Find where the given text appears and provide that cell's center as [x, y] coordinate. 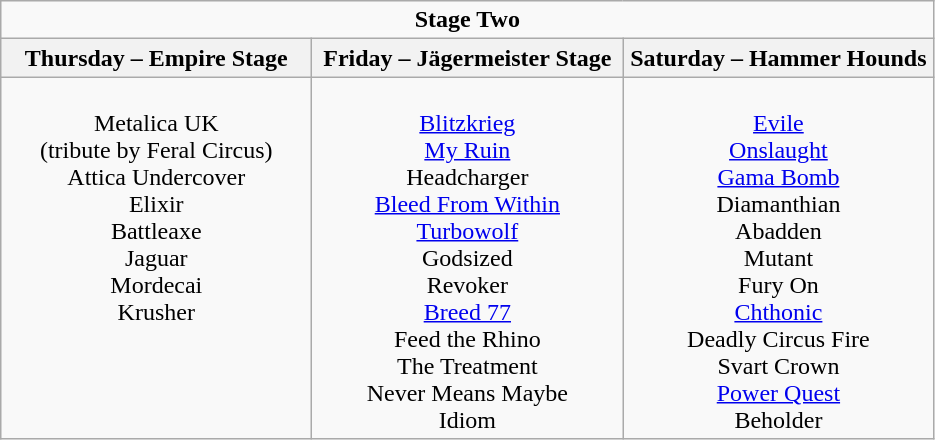
Stage Two [468, 20]
Thursday – Empire Stage [156, 58]
Friday – Jägermeister Stage [468, 58]
Saturday – Hammer Hounds [778, 58]
Blitzkrieg My Ruin Headcharger Bleed From Within Turbowolf Godsized Revoker Breed 77 Feed the Rhino The Treatment Never Means Maybe Idiom [468, 258]
Metalica UK (tribute by Feral Circus) Attica Undercover Elixir Battleaxe Jaguar Mordecai Krusher [156, 258]
Evile Onslaught Gama Bomb Diamanthian Abadden Mutant Fury On Chthonic Deadly Circus Fire Svart Crown Power Quest Beholder [778, 258]
